Scan for the cell matching the given text and deliver its (x, y) coordinate at center. 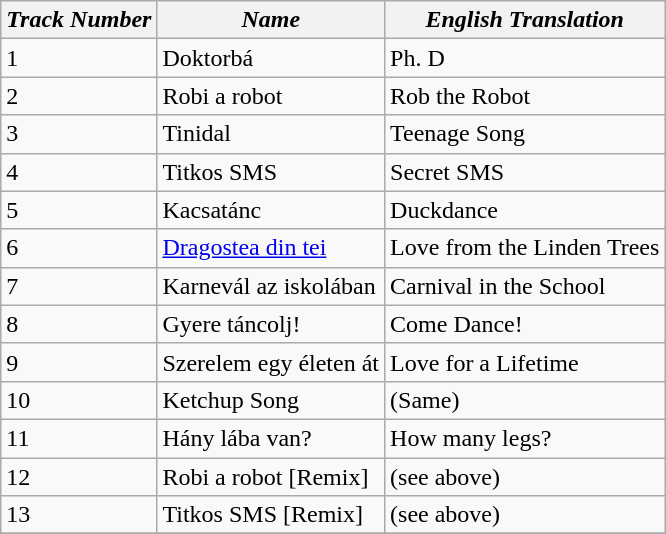
12 (79, 477)
9 (79, 362)
4 (79, 172)
Titkos SMS (271, 172)
English Translation (525, 20)
Szerelem egy életen át (271, 362)
5 (79, 210)
Duckdance (525, 210)
Teenage Song (525, 134)
Titkos SMS [Remix] (271, 515)
Robi a robot [Remix] (271, 477)
1 (79, 58)
Love for a Lifetime (525, 362)
Tinidal (271, 134)
Karnevál az iskolában (271, 286)
Carnival in the School (525, 286)
Ph. D (525, 58)
Doktorbá (271, 58)
Track Number (79, 20)
How many legs? (525, 438)
Name (271, 20)
Secret SMS (525, 172)
Gyere táncolj! (271, 324)
2 (79, 96)
13 (79, 515)
Hány lába van? (271, 438)
11 (79, 438)
Love from the Linden Trees (525, 248)
(Same) (525, 400)
10 (79, 400)
Rob the Robot (525, 96)
Robi a robot (271, 96)
3 (79, 134)
7 (79, 286)
Come Dance! (525, 324)
Ketchup Song (271, 400)
Kacsatánc (271, 210)
6 (79, 248)
8 (79, 324)
Dragostea din tei (271, 248)
